Scan for the cell matching the given text and deliver its (x, y) coordinate at center. 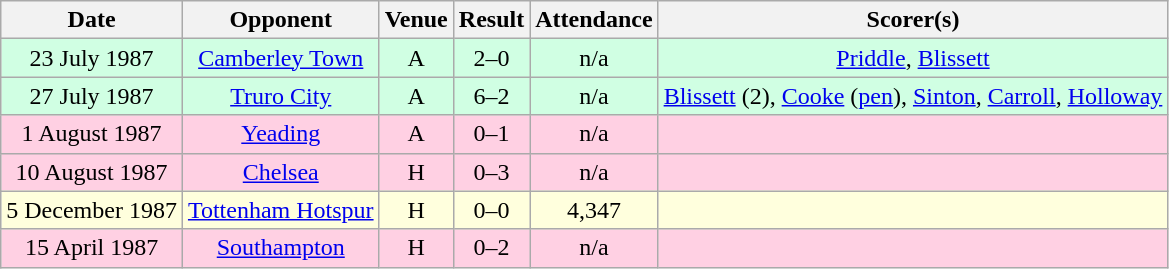
1 August 1987 (92, 134)
Attendance (594, 20)
6–2 (491, 96)
0–0 (491, 210)
Tottenham Hotspur (280, 210)
5 December 1987 (92, 210)
Scorer(s) (913, 20)
Date (92, 20)
23 July 1987 (92, 58)
Truro City (280, 96)
Yeading (280, 134)
15 April 1987 (92, 248)
Camberley Town (280, 58)
Venue (416, 20)
Chelsea (280, 172)
Priddle, Blissett (913, 58)
4,347 (594, 210)
27 July 1987 (92, 96)
Opponent (280, 20)
10 August 1987 (92, 172)
Blissett (2), Cooke (pen), Sinton, Carroll, Holloway (913, 96)
0–2 (491, 248)
2–0 (491, 58)
0–3 (491, 172)
Result (491, 20)
0–1 (491, 134)
Southampton (280, 248)
